Return the [X, Y] coordinate for the center point of the cell that contains the specified text.  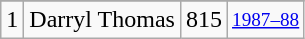
815 [204, 20]
1 [12, 20]
Darryl Thomas [102, 20]
1987–88 [265, 20]
